Output the [X, Y] coordinate of the center of the cell containing the given text.  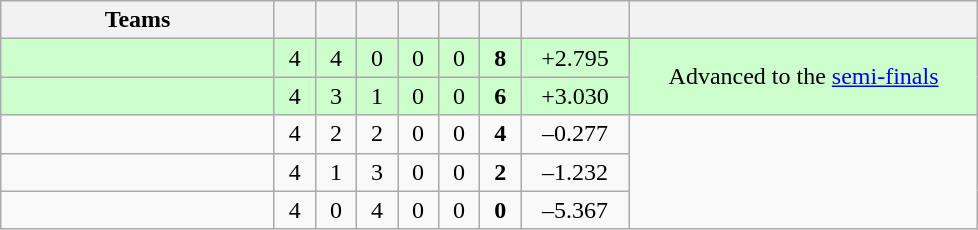
–5.367 [576, 210]
+3.030 [576, 96]
6 [500, 96]
8 [500, 58]
Advanced to the semi-finals [804, 77]
–0.277 [576, 134]
+2.795 [576, 58]
–1.232 [576, 172]
Teams [138, 20]
